Identify which cell holds the provided text, then report its [x, y] central coordinate. 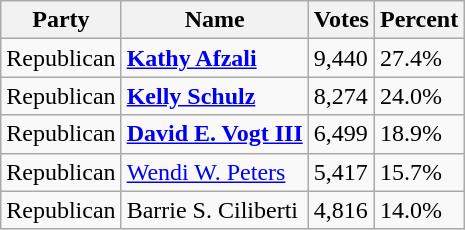
15.7% [418, 172]
5,417 [341, 172]
6,499 [341, 134]
27.4% [418, 58]
Name [214, 20]
18.9% [418, 134]
Kelly Schulz [214, 96]
Barrie S. Ciliberti [214, 210]
Kathy Afzali [214, 58]
8,274 [341, 96]
Percent [418, 20]
4,816 [341, 210]
Wendi W. Peters [214, 172]
Votes [341, 20]
9,440 [341, 58]
Party [61, 20]
14.0% [418, 210]
24.0% [418, 96]
David E. Vogt III [214, 134]
